Extract the [x, y] coordinate from the center of the cell holding the provided text.  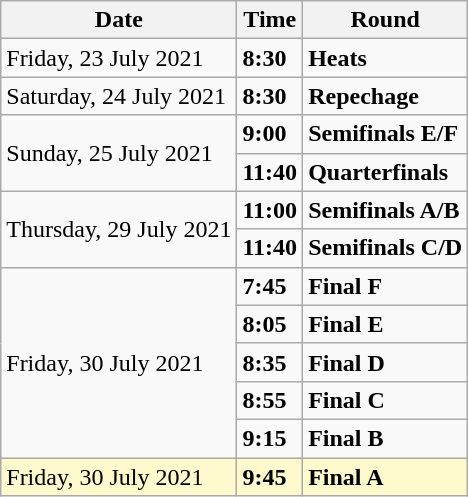
Final E [386, 324]
Date [119, 20]
8:05 [270, 324]
Semifinals C/D [386, 248]
9:45 [270, 477]
Round [386, 20]
Thursday, 29 July 2021 [119, 229]
Final D [386, 362]
8:55 [270, 400]
Final F [386, 286]
8:35 [270, 362]
Final C [386, 400]
Heats [386, 58]
Friday, 23 July 2021 [119, 58]
9:00 [270, 134]
9:15 [270, 438]
Sunday, 25 July 2021 [119, 153]
Time [270, 20]
Semifinals E/F [386, 134]
11:00 [270, 210]
Quarterfinals [386, 172]
Saturday, 24 July 2021 [119, 96]
7:45 [270, 286]
Final A [386, 477]
Semifinals A/B [386, 210]
Final B [386, 438]
Repechage [386, 96]
